Search for the cell housing the specified text and yield its (x, y) center coordinate. 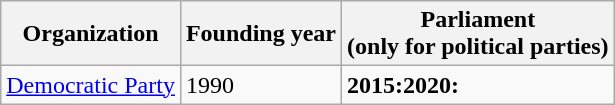
2015:2020: (478, 85)
1990 (260, 85)
Democratic Party (91, 85)
Founding year (260, 34)
Organization (91, 34)
Parliament(only for political parties) (478, 34)
